Determine the (x, y) coordinate at the center of the cell enclosing the given text.  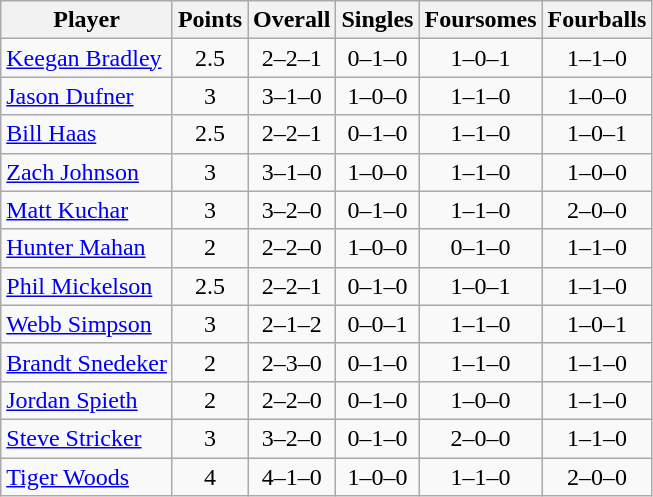
Zach Johnson (87, 172)
0–0–1 (378, 324)
Bill Haas (87, 134)
Webb Simpson (87, 324)
Fourballs (597, 20)
Keegan Bradley (87, 58)
4–1–0 (292, 477)
Hunter Mahan (87, 248)
Singles (378, 20)
Jordan Spieth (87, 400)
Steve Stricker (87, 438)
Phil Mickelson (87, 286)
Overall (292, 20)
Brandt Snedeker (87, 362)
2–3–0 (292, 362)
Jason Dufner (87, 96)
2–1–2 (292, 324)
Foursomes (480, 20)
Points (210, 20)
4 (210, 477)
Player (87, 20)
Matt Kuchar (87, 210)
Tiger Woods (87, 477)
